From the cell containing the given text, extract its center point as [x, y] coordinate. 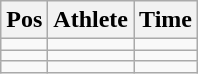
Time [166, 20]
Athlete [91, 20]
Pos [24, 20]
